Determine the (x, y) coordinate at the center of the cell enclosing the given text.  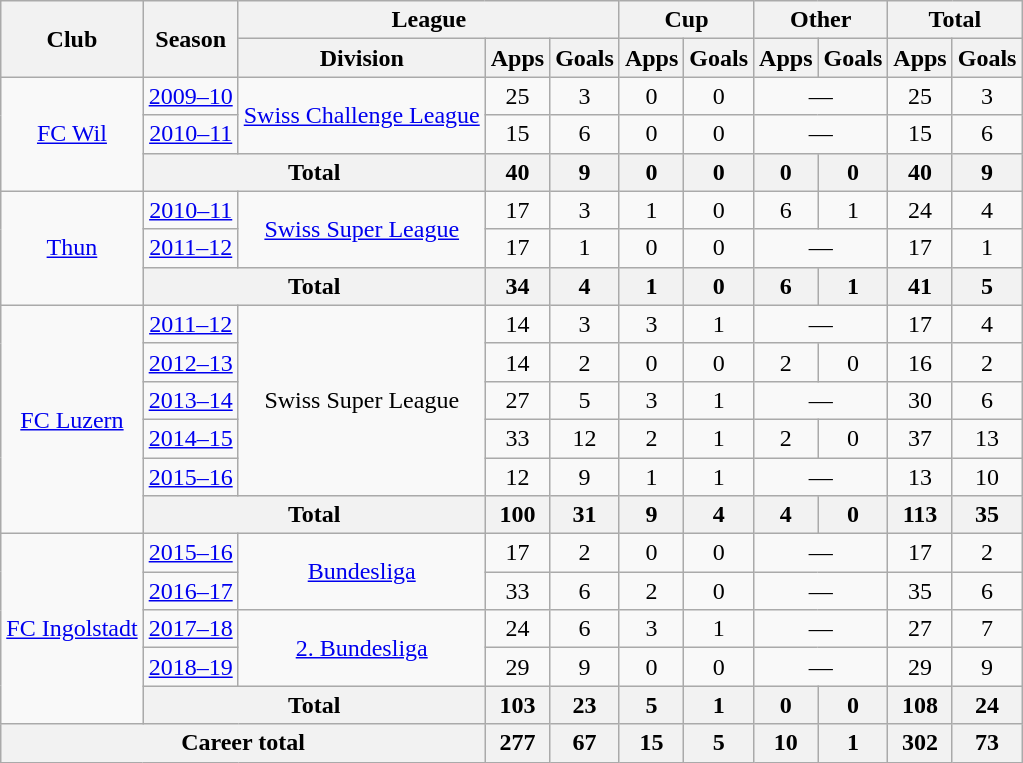
73 (987, 743)
Club (72, 39)
Other (821, 20)
34 (517, 286)
2009–10 (190, 96)
2018–19 (190, 667)
FC Luzern (72, 419)
2014–15 (190, 438)
41 (920, 286)
League (428, 20)
Cup (686, 20)
Career total (243, 743)
108 (920, 705)
67 (585, 743)
100 (517, 515)
2. Bundesliga (362, 648)
Swiss Challenge League (362, 115)
Season (190, 39)
FC Ingolstadt (72, 629)
103 (517, 705)
2016–17 (190, 591)
Division (362, 58)
Bundesliga (362, 572)
113 (920, 515)
2013–14 (190, 400)
2017–18 (190, 629)
302 (920, 743)
37 (920, 438)
277 (517, 743)
16 (920, 362)
FC Wil (72, 134)
31 (585, 515)
7 (987, 629)
2012–13 (190, 362)
23 (585, 705)
Thun (72, 248)
30 (920, 400)
